From the cell containing the given text, extract its center point as [x, y] coordinate. 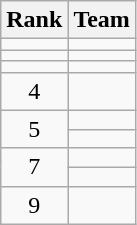
Team [102, 20]
Rank [34, 20]
5 [34, 129]
9 [34, 205]
7 [34, 167]
4 [34, 91]
